Capture the cell that displays the provided text and extract its [X, Y] central coordinate. 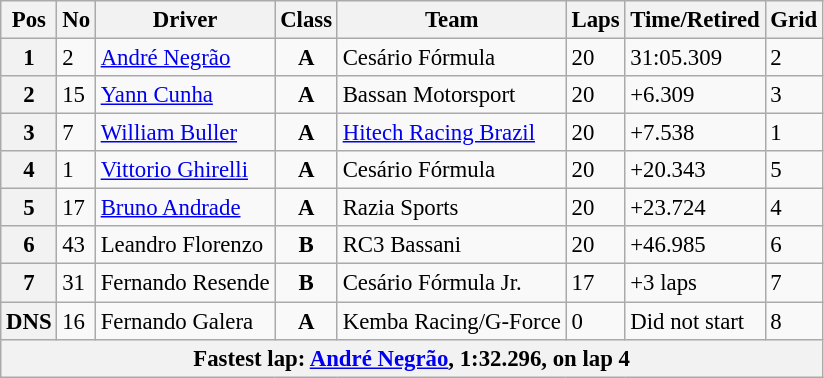
Did not start [695, 321]
Fernando Resende [185, 283]
+3 laps [695, 283]
Cesário Fórmula Jr. [452, 283]
+23.724 [695, 208]
31 [76, 283]
+46.985 [695, 245]
Hitech Racing Brazil [452, 133]
Laps [596, 20]
DNS [29, 321]
+6.309 [695, 95]
15 [76, 95]
Bassan Motorsport [452, 95]
Vittorio Ghirelli [185, 170]
William Buller [185, 133]
+20.343 [695, 170]
0 [596, 321]
No [76, 20]
Kemba Racing/G-Force [452, 321]
Fernando Galera [185, 321]
Driver [185, 20]
Pos [29, 20]
Fastest lap: André Negrão, 1:32.296, on lap 4 [412, 358]
Leandro Florenzo [185, 245]
André Negrão [185, 58]
Bruno Andrade [185, 208]
+7.538 [695, 133]
8 [794, 321]
Razia Sports [452, 208]
43 [76, 245]
Class [306, 20]
Team [452, 20]
31:05.309 [695, 58]
Grid [794, 20]
Yann Cunha [185, 95]
16 [76, 321]
Time/Retired [695, 20]
RC3 Bassani [452, 245]
